Return (X, Y) of the center of cell containing provided text 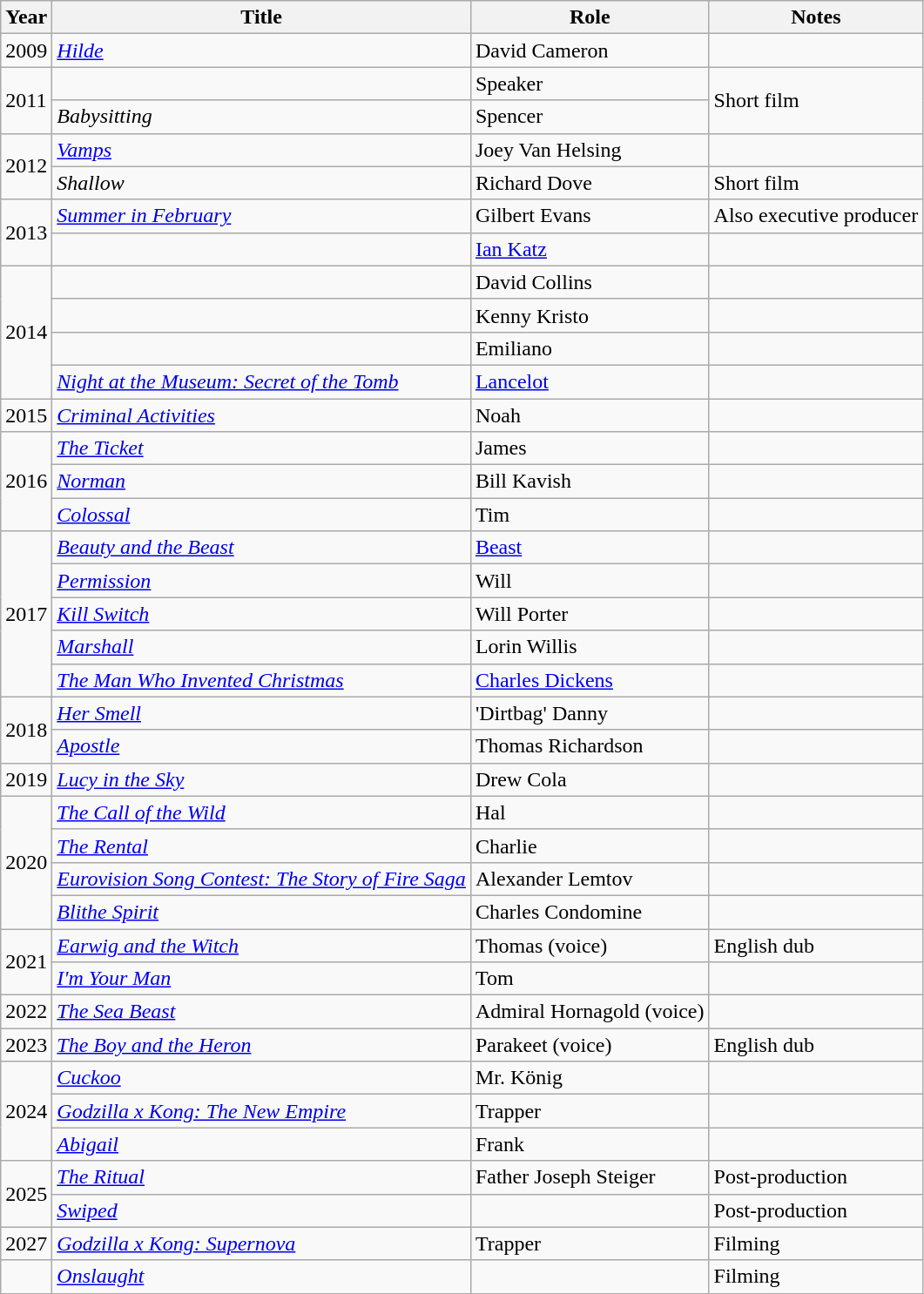
Joey Van Helsing (590, 150)
2025 (26, 1194)
2018 (26, 730)
Permission (261, 581)
2012 (26, 166)
2017 (26, 614)
The Call of the Wild (261, 812)
Night at the Museum: Secret of the Tomb (261, 381)
Admiral Hornagold (voice) (590, 1012)
2024 (26, 1111)
2016 (26, 482)
Parakeet (voice) (590, 1045)
Kill Switch (261, 614)
Thomas (voice) (590, 945)
Godzilla x Kong: The New Empire (261, 1111)
Emiliano (590, 348)
Godzilla x Kong: Supernova (261, 1243)
Shallow (261, 183)
Kenny Kristo (590, 315)
Colossal (261, 515)
The Man Who Invented Christmas (261, 680)
The Boy and the Heron (261, 1045)
Mr. König (590, 1078)
Abigail (261, 1144)
Lorin Willis (590, 647)
Norman (261, 482)
Ian Katz (590, 249)
Earwig and the Witch (261, 945)
2011 (26, 100)
Blithe Spirit (261, 912)
Will Porter (590, 614)
2009 (26, 51)
Hal (590, 812)
The Rental (261, 846)
Her Smell (261, 713)
Cuckoo (261, 1078)
'Dirtbag' Danny (590, 713)
2013 (26, 233)
Will (590, 581)
Hilde (261, 51)
Year (26, 17)
I'm Your Man (261, 979)
2021 (26, 961)
Beauty and the Beast (261, 548)
Lucy in the Sky (261, 779)
2014 (26, 332)
Tim (590, 515)
Also executive producer (816, 216)
Notes (816, 17)
Title (261, 17)
Richard Dove (590, 183)
2020 (26, 862)
Charlie (590, 846)
The Sea Beast (261, 1012)
Lancelot (590, 381)
Bill Kavish (590, 482)
Beast (590, 548)
2022 (26, 1012)
Alexander Lemtov (590, 879)
Father Joseph Steiger (590, 1177)
Speaker (590, 84)
Thomas Richardson (590, 746)
2019 (26, 779)
Eurovision Song Contest: The Story of Fire Saga (261, 879)
Charles Condomine (590, 912)
Apostle (261, 746)
David Collins (590, 282)
Noah (590, 415)
Drew Cola (590, 779)
Charles Dickens (590, 680)
The Ticket (261, 448)
2015 (26, 415)
2023 (26, 1045)
Swiped (261, 1210)
The Ritual (261, 1177)
Spencer (590, 117)
Marshall (261, 647)
James (590, 448)
2027 (26, 1243)
Vamps (261, 150)
Summer in February (261, 216)
Frank (590, 1144)
David Cameron (590, 51)
Babysitting (261, 117)
Tom (590, 979)
Criminal Activities (261, 415)
Role (590, 17)
Onslaught (261, 1277)
Gilbert Evans (590, 216)
